Find where the given text appears and provide that cell's center as [X, Y] coordinate. 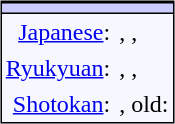
Japanese: [58, 32]
Ryukyuan: [58, 68]
, old: [144, 104]
Shotokan: [58, 104]
